Extract the (X, Y) coordinate from the center of the cell holding the provided text.  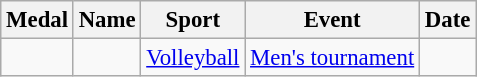
Volleyball (193, 58)
Men's tournament (332, 58)
Medal (38, 20)
Sport (193, 20)
Date (448, 20)
Name (107, 20)
Event (332, 20)
